Find where the given text appears and provide that cell's center as (X, Y) coordinate. 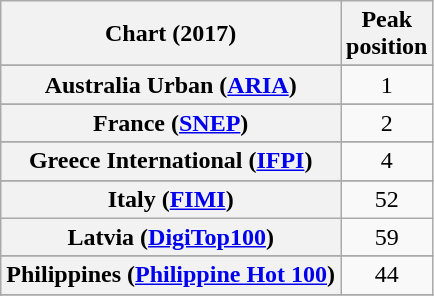
Italy (FIMI) (171, 199)
52 (387, 199)
2 (387, 123)
Australia Urban (ARIA) (171, 85)
1 (387, 85)
44 (387, 275)
Greece International (IFPI) (171, 161)
Peak position (387, 34)
Chart (2017) (171, 34)
Latvia (DigiTop100) (171, 237)
4 (387, 161)
France (SNEP) (171, 123)
59 (387, 237)
Philippines (Philippine Hot 100) (171, 275)
